For the text-containing cell, return its midpoint in [X, Y] coordinate format. 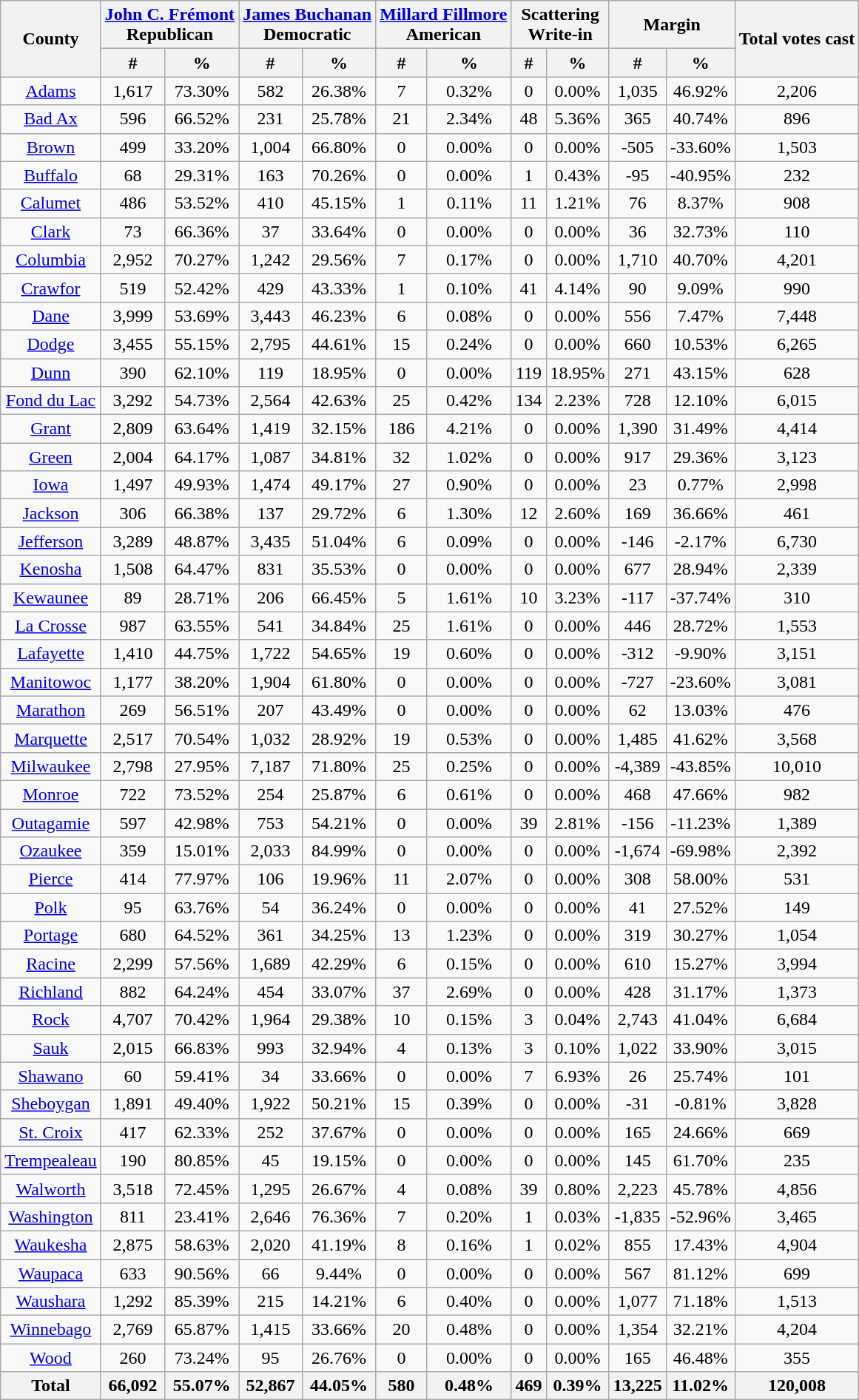
235 [797, 1160]
660 [638, 344]
43.15% [700, 372]
163 [271, 175]
26.76% [339, 1358]
54.73% [202, 401]
7.47% [700, 316]
Kenosha [50, 569]
1,689 [271, 964]
53.52% [202, 203]
90 [638, 288]
7,187 [271, 766]
33.90% [700, 1048]
32.15% [339, 429]
232 [797, 175]
Waupaca [50, 1273]
34.84% [339, 626]
410 [271, 203]
1,087 [271, 457]
2,809 [132, 429]
486 [132, 203]
29.31% [202, 175]
254 [271, 794]
56.51% [202, 710]
9.09% [700, 288]
3,568 [797, 738]
Millard FillmoreAmerican [444, 25]
3,435 [271, 541]
1.21% [577, 203]
207 [271, 710]
0.90% [469, 485]
68 [132, 175]
25.74% [700, 1076]
-69.98% [700, 851]
1.02% [469, 457]
34.81% [339, 457]
Waukesha [50, 1245]
Buffalo [50, 175]
-1,835 [638, 1217]
0.20% [469, 1217]
64.17% [202, 457]
753 [271, 823]
1,497 [132, 485]
3,828 [797, 1104]
2,875 [132, 1245]
66.38% [202, 513]
3,289 [132, 541]
Total votes cast [797, 38]
51.04% [339, 541]
2.07% [469, 879]
40.74% [700, 119]
8 [401, 1245]
3,994 [797, 964]
2,020 [271, 1245]
29.36% [700, 457]
137 [271, 513]
1,553 [797, 626]
541 [271, 626]
110 [797, 231]
1,390 [638, 429]
76 [638, 203]
5 [401, 598]
4,204 [797, 1330]
64.24% [202, 992]
50.21% [339, 1104]
44.05% [339, 1386]
County [50, 38]
89 [132, 598]
0.04% [577, 1020]
0.09% [469, 541]
-95 [638, 175]
6,015 [797, 401]
917 [638, 457]
3,455 [132, 344]
0.02% [577, 1245]
Winnebago [50, 1330]
60 [132, 1076]
3,999 [132, 316]
308 [638, 879]
10,010 [797, 766]
319 [638, 936]
44.75% [202, 654]
-312 [638, 654]
896 [797, 119]
633 [132, 1273]
20 [401, 1330]
35.53% [339, 569]
206 [271, 598]
55.15% [202, 344]
628 [797, 372]
2,299 [132, 964]
77.97% [202, 879]
417 [132, 1132]
1,964 [271, 1020]
73.24% [202, 1358]
7,448 [797, 316]
Columbia [50, 260]
680 [132, 936]
32 [401, 457]
2,743 [638, 1020]
106 [271, 879]
169 [638, 513]
519 [132, 288]
73 [132, 231]
4,904 [797, 1245]
54.65% [339, 654]
13 [401, 936]
468 [638, 794]
4.21% [469, 429]
Wood [50, 1358]
2.60% [577, 513]
6,684 [797, 1020]
70.27% [202, 260]
3,443 [271, 316]
990 [797, 288]
6,265 [797, 344]
361 [271, 936]
-0.81% [700, 1104]
0.24% [469, 344]
1,054 [797, 936]
1,415 [271, 1330]
Dodge [50, 344]
Polk [50, 907]
2,795 [271, 344]
33.07% [339, 992]
Racine [50, 964]
Margin [672, 25]
19.96% [339, 879]
2,952 [132, 260]
31.17% [700, 992]
190 [132, 1160]
Iowa [50, 485]
53.69% [202, 316]
37.67% [339, 1132]
13.03% [700, 710]
101 [797, 1076]
722 [132, 794]
27.52% [700, 907]
Sauk [50, 1048]
0.17% [469, 260]
24.66% [700, 1132]
231 [271, 119]
2,223 [638, 1188]
811 [132, 1217]
0.53% [469, 738]
3.23% [577, 598]
49.17% [339, 485]
33.64% [339, 231]
597 [132, 823]
0.40% [469, 1302]
580 [401, 1386]
45 [271, 1160]
669 [797, 1132]
987 [132, 626]
31.49% [700, 429]
699 [797, 1273]
26 [638, 1076]
58.00% [700, 879]
Total [50, 1386]
0.16% [469, 1245]
11.02% [700, 1386]
52,867 [271, 1386]
85.39% [202, 1302]
66 [271, 1273]
2,517 [132, 738]
2,015 [132, 1048]
84.99% [339, 851]
Pierce [50, 879]
2,004 [132, 457]
1,474 [271, 485]
831 [271, 569]
36.66% [700, 513]
0.43% [577, 175]
Dunn [50, 372]
66.83% [202, 1048]
64.52% [202, 936]
0.60% [469, 654]
43.33% [339, 288]
55.07% [202, 1386]
62.33% [202, 1132]
4,856 [797, 1188]
Fond du Lac [50, 401]
66.45% [339, 598]
Calumet [50, 203]
428 [638, 992]
70.42% [202, 1020]
1,722 [271, 654]
28.92% [339, 738]
499 [132, 147]
3,015 [797, 1048]
1,295 [271, 1188]
2,769 [132, 1330]
61.80% [339, 682]
Marathon [50, 710]
1,513 [797, 1302]
Outagamie [50, 823]
2.69% [469, 992]
1,004 [271, 147]
454 [271, 992]
15.01% [202, 851]
La Crosse [50, 626]
0.77% [700, 485]
28.72% [700, 626]
St. Croix [50, 1132]
596 [132, 119]
Monroe [50, 794]
1,922 [271, 1104]
63.76% [202, 907]
47.66% [700, 794]
52.42% [202, 288]
71.18% [700, 1302]
ScatteringWrite-in [560, 25]
3,081 [797, 682]
63.64% [202, 429]
429 [271, 288]
29.72% [339, 513]
1,373 [797, 992]
461 [797, 513]
42.63% [339, 401]
71.80% [339, 766]
4.14% [577, 288]
1,617 [132, 91]
1,077 [638, 1302]
Portage [50, 936]
66.52% [202, 119]
260 [132, 1358]
1,242 [271, 260]
23 [638, 485]
149 [797, 907]
1.23% [469, 936]
Jackson [50, 513]
40.70% [700, 260]
63.55% [202, 626]
1.30% [469, 513]
215 [271, 1302]
62 [638, 710]
-9.90% [700, 654]
2,033 [271, 851]
3,518 [132, 1188]
29.56% [339, 260]
269 [132, 710]
26.67% [339, 1188]
1,904 [271, 682]
3,465 [797, 1217]
3,292 [132, 401]
Rock [50, 1020]
6.93% [577, 1076]
57.56% [202, 964]
186 [401, 429]
12 [528, 513]
Dane [50, 316]
46.48% [700, 1358]
59.41% [202, 1076]
76.36% [339, 1217]
476 [797, 710]
469 [528, 1386]
0.42% [469, 401]
64.47% [202, 569]
-52.96% [700, 1217]
45.78% [700, 1188]
8.37% [700, 203]
-2.17% [700, 541]
70.54% [202, 738]
446 [638, 626]
1,389 [797, 823]
1,710 [638, 260]
2.23% [577, 401]
54 [271, 907]
1,177 [132, 682]
4,201 [797, 260]
Manitowoc [50, 682]
-1,674 [638, 851]
-33.60% [700, 147]
2.34% [469, 119]
49.40% [202, 1104]
-727 [638, 682]
855 [638, 1245]
-37.74% [700, 598]
32.73% [700, 231]
2,339 [797, 569]
Walworth [50, 1188]
2,206 [797, 91]
Clark [50, 231]
58.63% [202, 1245]
25.87% [339, 794]
1,891 [132, 1104]
3,123 [797, 457]
27.95% [202, 766]
41.19% [339, 1245]
728 [638, 401]
41.62% [700, 738]
271 [638, 372]
21 [401, 119]
2,798 [132, 766]
1,032 [271, 738]
Brown [50, 147]
414 [132, 879]
-43.85% [700, 766]
10.53% [700, 344]
Waushara [50, 1302]
48 [528, 119]
19.15% [339, 1160]
13,225 [638, 1386]
Richland [50, 992]
908 [797, 203]
0.32% [469, 91]
28.71% [202, 598]
Marquette [50, 738]
Grant [50, 429]
6,730 [797, 541]
993 [271, 1048]
252 [271, 1132]
0.03% [577, 1217]
17.43% [700, 1245]
66,092 [132, 1386]
32.94% [339, 1048]
30.27% [700, 936]
41.04% [700, 1020]
45.15% [339, 203]
12.10% [700, 401]
80.85% [202, 1160]
Milwaukee [50, 766]
John C. FrémontRepublican [169, 25]
42.98% [202, 823]
28.94% [700, 569]
Washington [50, 1217]
54.21% [339, 823]
1,410 [132, 654]
310 [797, 598]
1,485 [638, 738]
306 [132, 513]
0.61% [469, 794]
46.92% [700, 91]
365 [638, 119]
36 [638, 231]
66.36% [202, 231]
-505 [638, 147]
145 [638, 1160]
15.27% [700, 964]
1,022 [638, 1048]
81.12% [700, 1273]
25.78% [339, 119]
9.44% [339, 1273]
390 [132, 372]
Crawfor [50, 288]
2,646 [271, 1217]
73.30% [202, 91]
-117 [638, 598]
882 [132, 992]
49.93% [202, 485]
33.20% [202, 147]
1,419 [271, 429]
61.70% [700, 1160]
14.21% [339, 1302]
Lafayette [50, 654]
0.11% [469, 203]
359 [132, 851]
134 [528, 401]
2,392 [797, 851]
582 [271, 91]
5.36% [577, 119]
Shawano [50, 1076]
-31 [638, 1104]
44.61% [339, 344]
23.41% [202, 1217]
Jefferson [50, 541]
29.38% [339, 1020]
Adams [50, 91]
26.38% [339, 91]
677 [638, 569]
1,292 [132, 1302]
62.10% [202, 372]
610 [638, 964]
4,414 [797, 429]
-4,389 [638, 766]
73.52% [202, 794]
2,998 [797, 485]
48.87% [202, 541]
72.45% [202, 1188]
70.26% [339, 175]
34 [271, 1076]
0.25% [469, 766]
32.21% [700, 1330]
-146 [638, 541]
1,508 [132, 569]
-11.23% [700, 823]
43.49% [339, 710]
Bad Ax [50, 119]
42.29% [339, 964]
Trempealeau [50, 1160]
James BuchananDemocratic [308, 25]
982 [797, 794]
-156 [638, 823]
1,035 [638, 91]
Sheboygan [50, 1104]
4,707 [132, 1020]
-23.60% [700, 682]
1,503 [797, 147]
2.81% [577, 823]
567 [638, 1273]
1,354 [638, 1330]
36.24% [339, 907]
3,151 [797, 654]
27 [401, 485]
355 [797, 1358]
90.56% [202, 1273]
38.20% [202, 682]
46.23% [339, 316]
0.80% [577, 1188]
0.13% [469, 1048]
556 [638, 316]
531 [797, 879]
120,008 [797, 1386]
Kewaunee [50, 598]
2,564 [271, 401]
Green [50, 457]
34.25% [339, 936]
Ozaukee [50, 851]
-40.95% [700, 175]
66.80% [339, 147]
65.87% [202, 1330]
